Determine the (x, y) coordinate at the center of the cell enclosing the given text.  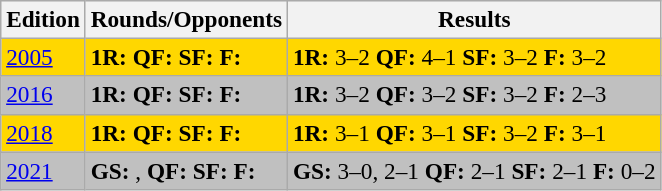
GS: 3–0, 2–1 QF: 2–1 SF: 2–1 F: 0–2 (475, 170)
GS: , QF: SF: F: (186, 170)
1R: 3–1 QF: 3–1 SF: 3–2 F: 3–1 (475, 133)
2018 (44, 133)
Edition (44, 19)
2021 (44, 170)
2005 (44, 57)
2016 (44, 95)
Results (475, 19)
1R: 3–2 QF: 3–2 SF: 3–2 F: 2–3 (475, 95)
1R: 3–2 QF: 4–1 SF: 3–2 F: 3–2 (475, 57)
Rounds/Opponents (186, 19)
